Extract the (x, y) coordinate from the center of the cell holding the provided text.  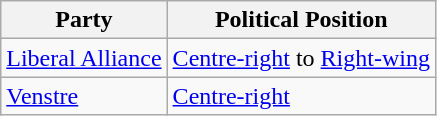
Party (84, 20)
Liberal Alliance (84, 58)
Political Position (301, 20)
Centre-right (301, 96)
Venstre (84, 96)
Centre-right to Right-wing (301, 58)
